Capture the cell that displays the provided text and extract its [X, Y] central coordinate. 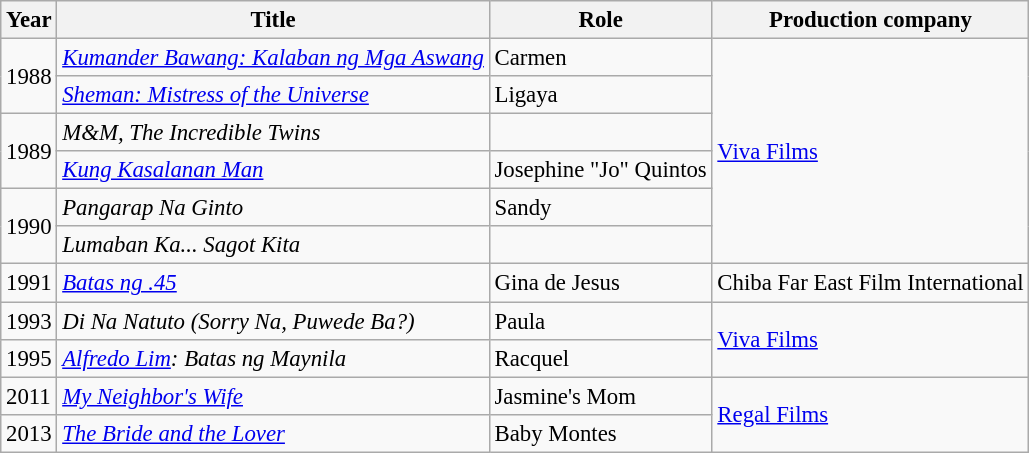
Batas ng .45 [273, 283]
1991 [29, 283]
Kung Kasalanan Man [273, 170]
Ligaya [600, 95]
2013 [29, 433]
Paula [600, 321]
Carmen [600, 58]
Sheman: Mistress of the Universe [273, 95]
M&M, The Incredible Twins [273, 133]
Production company [870, 20]
1990 [29, 226]
2011 [29, 396]
Alfredo Lim: Batas ng Maynila [273, 358]
Gina de Jesus [600, 283]
Role [600, 20]
1989 [29, 152]
My Neighbor's Wife [273, 396]
Baby Montes [600, 433]
Year [29, 20]
Di Na Natuto (Sorry Na, Puwede Ba?) [273, 321]
Sandy [600, 208]
Josephine "Jo" Quintos [600, 170]
Pangarap Na Ginto [273, 208]
1995 [29, 358]
Jasmine's Mom [600, 396]
Racquel [600, 358]
1993 [29, 321]
Title [273, 20]
Lumaban Ka... Sagot Kita [273, 245]
Regal Films [870, 414]
Chiba Far East Film International [870, 283]
1988 [29, 76]
Kumander Bawang: Kalaban ng Mga Aswang [273, 58]
The Bride and the Lover [273, 433]
